Capture the cell that displays the provided text and extract its (x, y) central coordinate. 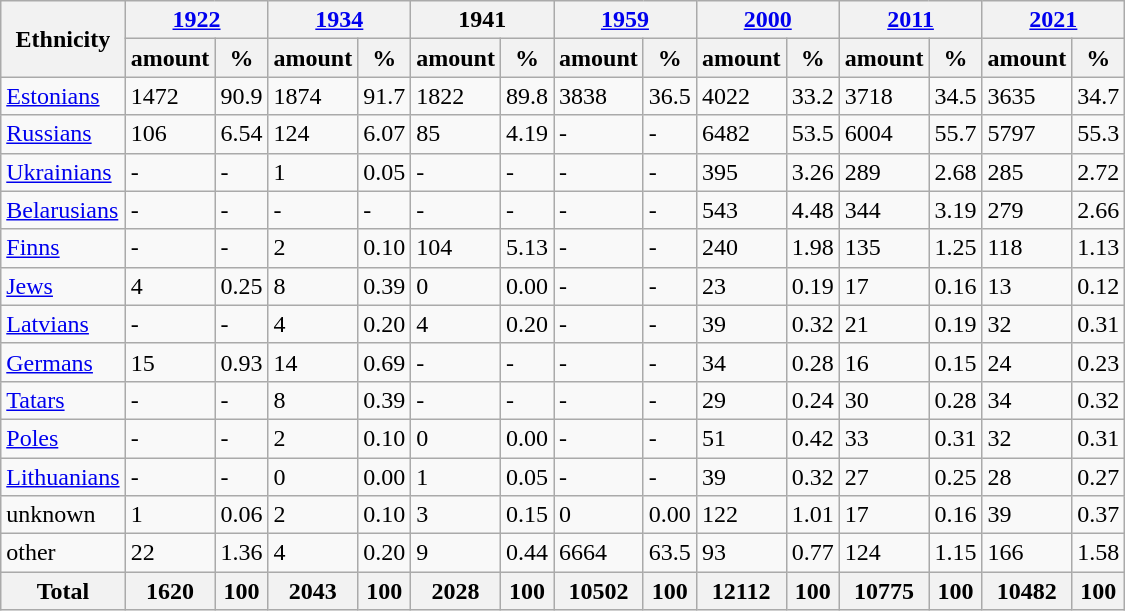
22 (170, 553)
Tatars (63, 400)
0.12 (1098, 286)
33.2 (812, 96)
55.3 (1098, 134)
0.42 (812, 438)
135 (884, 248)
3838 (599, 96)
5797 (1027, 134)
543 (741, 210)
24 (1027, 362)
1.13 (1098, 248)
0.27 (1098, 477)
2.72 (1098, 172)
Latvians (63, 324)
10775 (884, 591)
0.69 (384, 362)
9 (456, 553)
6004 (884, 134)
0.23 (1098, 362)
Lithuanians (63, 477)
33 (884, 438)
0.93 (242, 362)
1874 (313, 96)
2028 (456, 591)
10482 (1027, 591)
90.9 (242, 96)
93 (741, 553)
118 (1027, 248)
1472 (170, 96)
0.77 (812, 553)
2.68 (956, 172)
279 (1027, 210)
Poles (63, 438)
Germans (63, 362)
2043 (313, 591)
23 (741, 286)
240 (741, 248)
285 (1027, 172)
6.54 (242, 134)
10502 (599, 591)
53.5 (812, 134)
3718 (884, 96)
91.7 (384, 96)
34.5 (956, 96)
122 (741, 515)
5.13 (526, 248)
other (63, 553)
12112 (741, 591)
Jews (63, 286)
15 (170, 362)
2.66 (1098, 210)
1.36 (242, 553)
27 (884, 477)
Ukrainians (63, 172)
34.7 (1098, 96)
55.7 (956, 134)
4.19 (526, 134)
Estonians (63, 96)
28 (1027, 477)
85 (456, 134)
1.98 (812, 248)
3 (456, 515)
2011 (910, 20)
51 (741, 438)
1922 (196, 20)
1941 (482, 20)
13 (1027, 286)
29 (741, 400)
2021 (1054, 20)
395 (741, 172)
1.58 (1098, 553)
89.8 (526, 96)
1934 (340, 20)
106 (170, 134)
1822 (456, 96)
Russians (63, 134)
Finns (63, 248)
166 (1027, 553)
36.5 (670, 96)
1.01 (812, 515)
6664 (599, 553)
unknown (63, 515)
6482 (741, 134)
2000 (768, 20)
3635 (1027, 96)
Belarusians (63, 210)
3.26 (812, 172)
4.48 (812, 210)
21 (884, 324)
63.5 (670, 553)
6.07 (384, 134)
14 (313, 362)
4022 (741, 96)
0.44 (526, 553)
1.25 (956, 248)
0.24 (812, 400)
30 (884, 400)
1959 (626, 20)
Ethnicity (63, 39)
344 (884, 210)
16 (884, 362)
1620 (170, 591)
0.06 (242, 515)
3.19 (956, 210)
1.15 (956, 553)
104 (456, 248)
Total (63, 591)
0.37 (1098, 515)
289 (884, 172)
